Determine the (X, Y) coordinate at the center of the cell enclosing the given text.  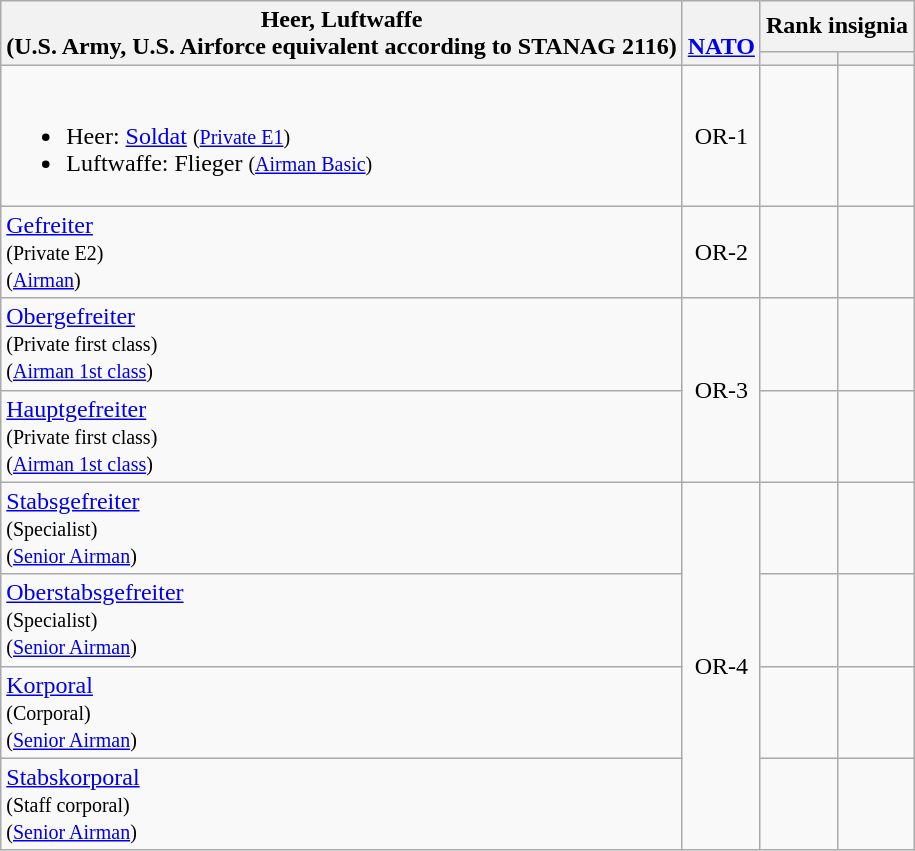
Heer: Soldat (Private E1)Luftwaffe: Flieger (Airman Basic) (342, 136)
OR-4 (721, 666)
Stabsgefreiter(Specialist) (Senior Airman) (342, 528)
OR-1 (721, 136)
Obergefreiter(Private first class) (Airman 1st class) (342, 344)
Hauptgefreiter(Private first class) (Airman 1st class) (342, 436)
Heer, Luftwaffe (U.S. Army, U.S. Airforce equivalent according to STANAG 2116) (342, 34)
NATO (721, 34)
OR-2 (721, 252)
Stabskorporal(Staff corporal) (Senior Airman) (342, 804)
Rank insignia (836, 26)
OR-3 (721, 390)
Oberstabsgefreiter(Specialist) (Senior Airman) (342, 620)
Korporal(Corporal) (Senior Airman) (342, 712)
Gefreiter(Private E2) (Airman) (342, 252)
